Determine the (X, Y) coordinate at the center of the cell enclosing the given text.  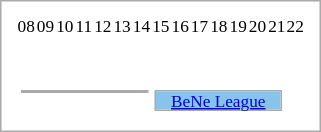
19 (238, 25)
12 (102, 25)
10 (64, 25)
14 (142, 25)
18 (218, 25)
21 (276, 25)
15 (160, 25)
22 (294, 25)
20 (258, 25)
09 (46, 25)
08 (26, 25)
17 (200, 25)
11 (84, 25)
16 (180, 25)
13 (122, 25)
